Capture the cell that displays the provided text and extract its (x, y) central coordinate. 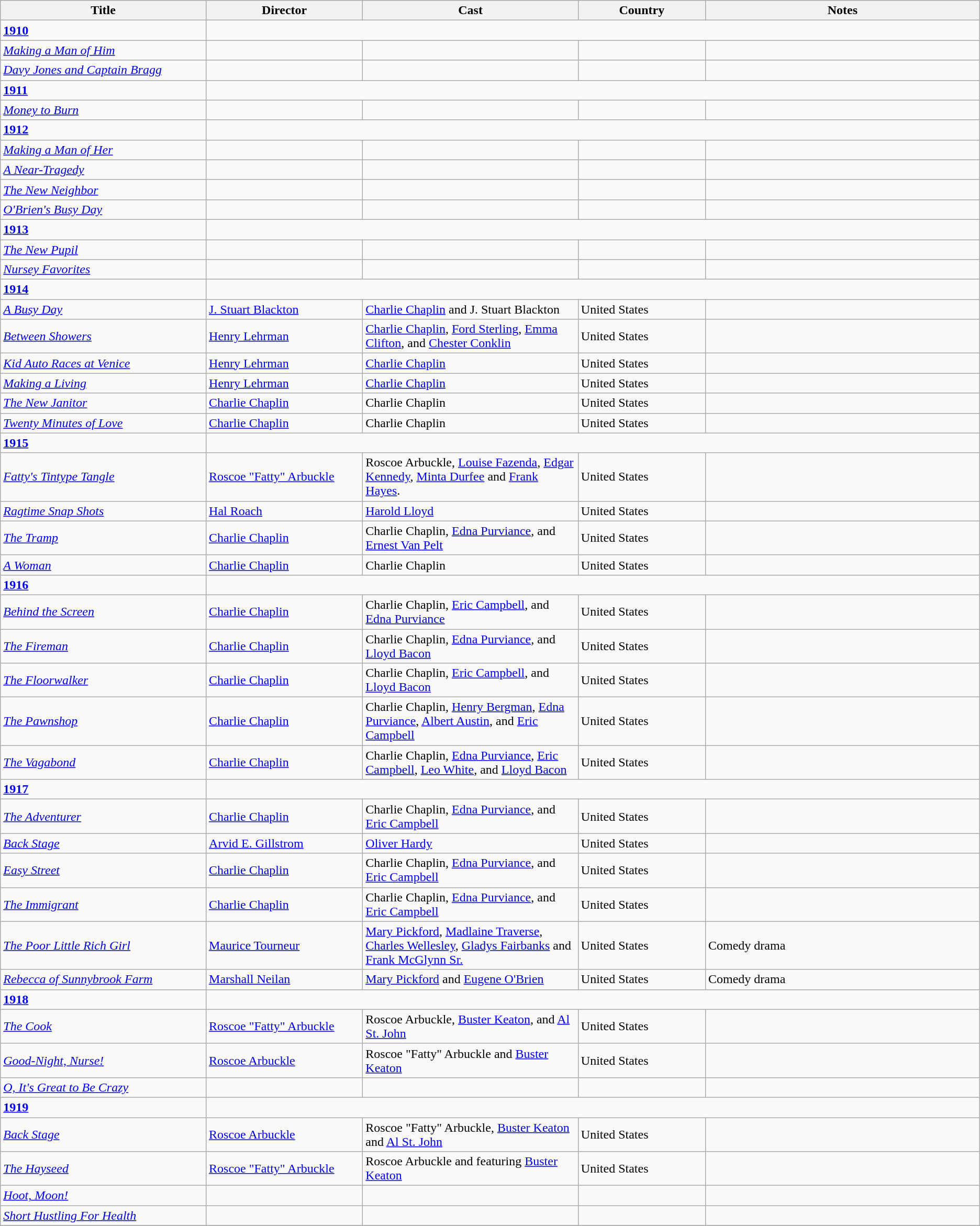
1919 (104, 1107)
The Poor Little Rich Girl (104, 945)
O'Brien's Busy Day (104, 209)
Director (285, 10)
Good-Night, Nurse! (104, 1061)
1912 (104, 130)
1918 (104, 999)
O, It's Great to Be Crazy (104, 1087)
Roscoe Arbuckle, Buster Keaton, and Al St. John (470, 1026)
Making a Living (104, 383)
Roscoe Arbuckle and featuring Buster Keaton (470, 1168)
Fatty's Tintype Tangle (104, 477)
The New Pupil (104, 250)
Oliver Hardy (470, 843)
Charlie Chaplin, Ford Sterling, Emma Clifton, and Chester Conklin (470, 336)
Notes (842, 10)
1913 (104, 229)
Title (104, 10)
Kid Auto Races at Venice (104, 363)
Maurice Tourneur (285, 945)
A Busy Day (104, 309)
J. Stuart Blackton (285, 309)
Hal Roach (285, 511)
The Fireman (104, 646)
Short Hustling For Health (104, 1216)
1910 (104, 30)
The Adventurer (104, 817)
Charlie Chaplin, Edna Purviance, and Lloyd Bacon (470, 646)
Charlie Chaplin, Eric Campbell, and Edna Purviance (470, 611)
Easy Street (104, 870)
Country (642, 10)
Between Showers (104, 336)
The Pawnshop (104, 721)
A Woman (104, 565)
Harold Lloyd (470, 511)
Money to Burn (104, 110)
Charlie Chaplin, Henry Bergman, Edna Purviance, Albert Austin, and Eric Campbell (470, 721)
Cast (470, 10)
1915 (104, 443)
A Near-Tragedy (104, 170)
The Immigrant (104, 905)
Marshall Neilan (285, 979)
Ragtime Snap Shots (104, 511)
Making a Man of Her (104, 150)
Mary Pickford and Eugene O'Brien (470, 979)
Rebecca of Sunnybrook Farm (104, 979)
The Tramp (104, 538)
The New Janitor (104, 403)
The Vagabond (104, 762)
1914 (104, 289)
Behind the Screen (104, 611)
Twenty Minutes of Love (104, 423)
Charlie Chaplin, Edna Purviance, and Ernest Van Pelt (470, 538)
Roscoe "Fatty" Arbuckle and Buster Keaton (470, 1061)
Charlie Chaplin, Eric Campbell, and Lloyd Bacon (470, 681)
Hoot, Moon! (104, 1196)
Davy Jones and Captain Bragg (104, 70)
The Cook (104, 1026)
Arvid E. Gillstrom (285, 843)
Making a Man of Him (104, 50)
1916 (104, 585)
Roscoe Arbuckle, Louise Fazenda, Edgar Kennedy, Minta Durfee and Frank Hayes. (470, 477)
Nursey Favorites (104, 270)
The New Neighbor (104, 190)
Mary Pickford, Madlaine Traverse, Charles Wellesley, Gladys Fairbanks and Frank McGlynn Sr. (470, 945)
1917 (104, 789)
1911 (104, 90)
The Hayseed (104, 1168)
Charlie Chaplin and J. Stuart Blackton (470, 309)
The Floorwalker (104, 681)
Charlie Chaplin, Edna Purviance, Eric Campbell, Leo White, and Lloyd Bacon (470, 762)
Roscoe "Fatty" Arbuckle, Buster Keaton and Al St. John (470, 1134)
